Output the (x, y) coordinate of the center of the cell containing the given text.  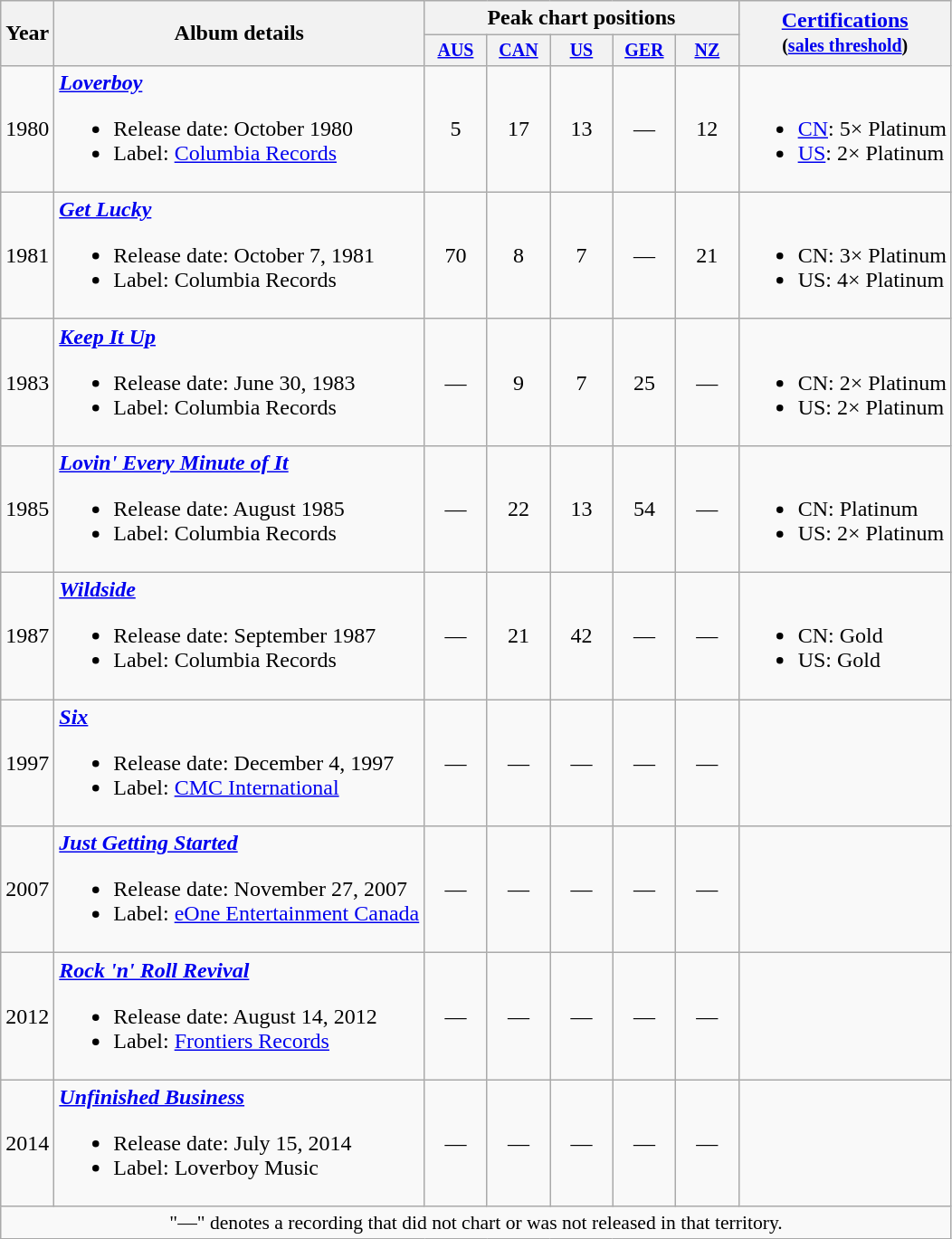
1987 (27, 636)
Album details (239, 33)
2012 (27, 1016)
CN: 5× PlatinumUS: 2× Platinum (845, 129)
Get LuckyRelease date: October 7, 1981Label: Columbia Records (239, 255)
1997 (27, 763)
54 (644, 509)
WildsideRelease date: September 1987Label: Columbia Records (239, 636)
Just Getting StartedRelease date: November 27, 2007Label: eOne Entertainment Canada (239, 890)
GER (644, 51)
CN: GoldUS: Gold (845, 636)
US (581, 51)
17 (518, 129)
70 (456, 255)
CAN (518, 51)
2007 (27, 890)
2014 (27, 1143)
Keep It UpRelease date: June 30, 1983Label: Columbia Records (239, 382)
42 (581, 636)
AUS (456, 51)
CN: PlatinumUS: 2× Platinum (845, 509)
25 (644, 382)
22 (518, 509)
CN: 2× PlatinumUS: 2× Platinum (845, 382)
Unfinished BusinessRelease date: July 15, 2014Label: Loverboy Music (239, 1143)
"—" denotes a recording that did not chart or was not released in that territory. (476, 1223)
LoverboyRelease date: October 1980Label: Columbia Records (239, 129)
12 (708, 129)
Lovin' Every Minute of ItRelease date: August 1985Label: Columbia Records (239, 509)
CN: 3× PlatinumUS: 4× Platinum (845, 255)
Rock 'n' Roll RevivalRelease date: August 14, 2012Label: Frontiers Records (239, 1016)
5 (456, 129)
1985 (27, 509)
1983 (27, 382)
SixRelease date: December 4, 1997Label: CMC International (239, 763)
8 (518, 255)
Certifications(sales threshold) (845, 33)
NZ (708, 51)
Year (27, 33)
Peak chart positions (581, 18)
9 (518, 382)
1981 (27, 255)
1980 (27, 129)
